Identify which cell holds the provided text, then report its [X, Y] central coordinate. 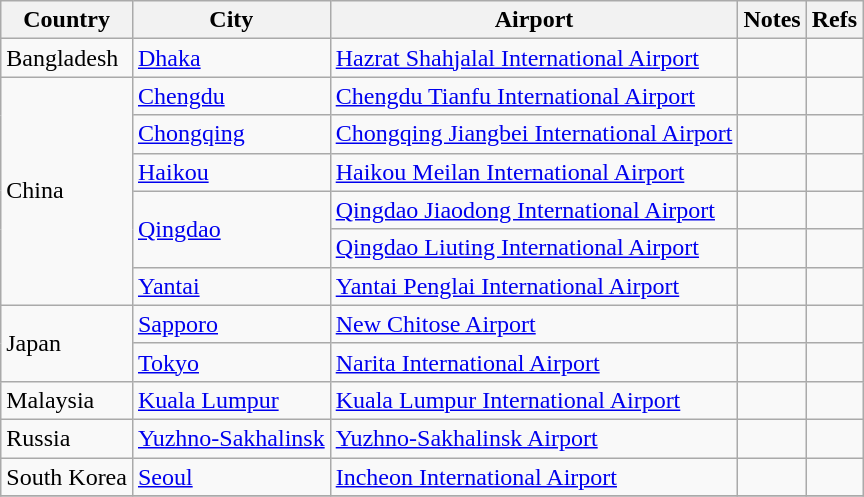
Yuzhno-Sakhalinsk [231, 438]
Narita International Airport [534, 362]
Country [67, 20]
Qingdao Jiaodong International Airport [534, 210]
Dhaka [231, 58]
Bangladesh [67, 58]
Airport [534, 20]
City [231, 20]
Incheon International Airport [534, 477]
Chengdu [231, 96]
Haikou [231, 172]
Haikou Meilan International Airport [534, 172]
Yantai [231, 286]
Yuzhno-Sakhalinsk Airport [534, 438]
Japan [67, 343]
Kuala Lumpur [231, 400]
Qingdao [231, 229]
Notes [772, 20]
New Chitose Airport [534, 324]
Kuala Lumpur International Airport [534, 400]
Refs [834, 20]
Chongqing [231, 134]
Yantai Penglai International Airport [534, 286]
China [67, 191]
Sapporo [231, 324]
Tokyo [231, 362]
Seoul [231, 477]
Hazrat Shahjalal International Airport [534, 58]
Malaysia [67, 400]
Chengdu Tianfu International Airport [534, 96]
Qingdao Liuting International Airport [534, 248]
Russia [67, 438]
South Korea [67, 477]
Chongqing Jiangbei International Airport [534, 134]
